Capture the cell that displays the provided text and extract its [x, y] central coordinate. 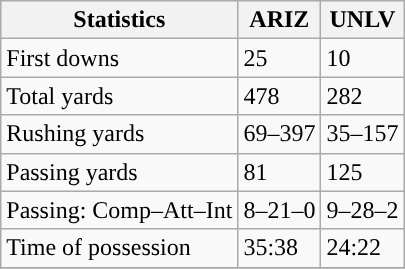
UNLV [362, 20]
9–28–2 [362, 210]
81 [280, 172]
Statistics [120, 20]
Time of possession [120, 248]
69–397 [280, 134]
25 [280, 58]
282 [362, 96]
125 [362, 172]
Total yards [120, 96]
Passing: Comp–Att–Int [120, 210]
10 [362, 58]
24:22 [362, 248]
First downs [120, 58]
Passing yards [120, 172]
35:38 [280, 248]
35–157 [362, 134]
ARIZ [280, 20]
Rushing yards [120, 134]
478 [280, 96]
8–21–0 [280, 210]
